Determine the (X, Y) coordinate at the center of the cell enclosing the given text.  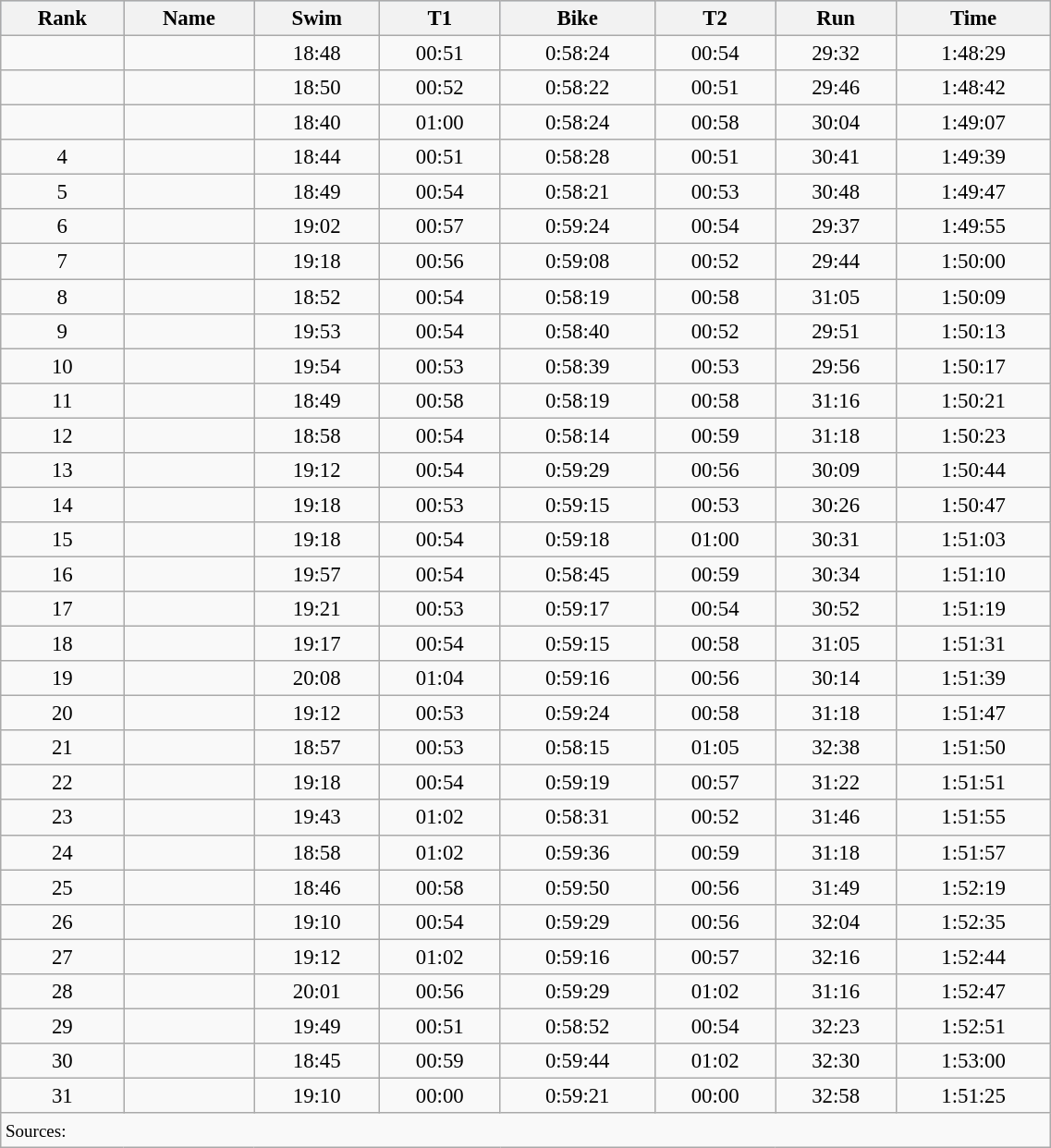
19:43 (317, 818)
1:50:17 (973, 366)
18:44 (317, 157)
18:52 (317, 297)
1:50:09 (973, 297)
19:54 (317, 366)
T1 (440, 18)
0:58:28 (577, 157)
18:50 (317, 88)
32:38 (836, 748)
29 (63, 1026)
1:49:47 (973, 192)
1:51:10 (973, 574)
19:02 (317, 226)
0:59:36 (577, 852)
0:58:15 (577, 748)
19:17 (317, 644)
8 (63, 297)
1:51:55 (973, 818)
30:48 (836, 192)
25 (63, 887)
0:59:44 (577, 1061)
29:37 (836, 226)
1:51:51 (973, 783)
0:59:08 (577, 262)
Sources: (526, 1130)
4 (63, 157)
1:52:51 (973, 1026)
18:57 (317, 748)
32:30 (836, 1061)
1:52:47 (973, 992)
01:05 (715, 748)
19:53 (317, 331)
1:51:31 (973, 644)
30:31 (836, 540)
23 (63, 818)
18:40 (317, 123)
20:08 (317, 678)
19:49 (317, 1026)
0:59:50 (577, 887)
15 (63, 540)
1:48:29 (973, 54)
0:58:21 (577, 192)
18:46 (317, 887)
0:58:14 (577, 435)
19:57 (317, 574)
32:04 (836, 922)
0:58:52 (577, 1026)
9 (63, 331)
29:56 (836, 366)
31 (63, 1095)
27 (63, 957)
1:49:55 (973, 226)
13 (63, 470)
Swim (317, 18)
22 (63, 783)
20:01 (317, 992)
16 (63, 574)
0:59:18 (577, 540)
30:04 (836, 123)
1:50:23 (973, 435)
19 (63, 678)
29:46 (836, 88)
0:59:19 (577, 783)
26 (63, 922)
31:49 (836, 887)
1:49:07 (973, 123)
1:48:42 (973, 88)
28 (63, 992)
0:58:45 (577, 574)
17 (63, 609)
32:58 (836, 1095)
1:51:50 (973, 748)
30:41 (836, 157)
Bike (577, 18)
Time (973, 18)
21 (63, 748)
30:52 (836, 609)
1:49:39 (973, 157)
1:51:57 (973, 852)
32:16 (836, 957)
0:58:31 (577, 818)
18:45 (317, 1061)
31:46 (836, 818)
1:51:25 (973, 1095)
01:04 (440, 678)
32:23 (836, 1026)
1:53:00 (973, 1061)
1:50:21 (973, 400)
1:51:47 (973, 714)
24 (63, 852)
0:59:21 (577, 1095)
29:44 (836, 262)
10 (63, 366)
29:51 (836, 331)
1:52:35 (973, 922)
30:09 (836, 470)
20 (63, 714)
1:51:03 (973, 540)
30 (63, 1061)
19:21 (317, 609)
0:59:17 (577, 609)
T2 (715, 18)
1:50:13 (973, 331)
Run (836, 18)
0:58:22 (577, 88)
1:50:44 (973, 470)
5 (63, 192)
0:58:39 (577, 366)
31:22 (836, 783)
30:34 (836, 574)
1:51:19 (973, 609)
12 (63, 435)
29:32 (836, 54)
30:14 (836, 678)
1:51:39 (973, 678)
1:50:47 (973, 505)
1:52:44 (973, 957)
Name (189, 18)
1:52:19 (973, 887)
0:58:40 (577, 331)
Rank (63, 18)
7 (63, 262)
6 (63, 226)
11 (63, 400)
18 (63, 644)
14 (63, 505)
1:50:00 (973, 262)
30:26 (836, 505)
18:48 (317, 54)
